Identify which cell holds the provided text, then report its [x, y] central coordinate. 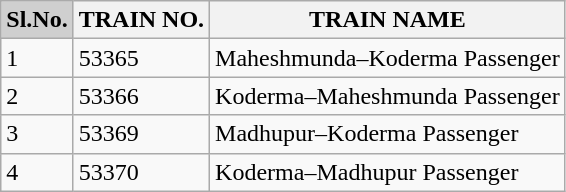
TRAIN NAME [388, 20]
Koderma–Maheshmunda Passenger [388, 96]
53370 [141, 172]
Koderma–Madhupur Passenger [388, 172]
Maheshmunda–Koderma Passenger [388, 58]
53365 [141, 58]
4 [37, 172]
1 [37, 58]
53369 [141, 134]
53366 [141, 96]
Madhupur–Koderma Passenger [388, 134]
TRAIN NO. [141, 20]
3 [37, 134]
Sl.No. [37, 20]
2 [37, 96]
